Pinpoint the cell where the given text exists, returning its (X, Y) midpoint coordinate. 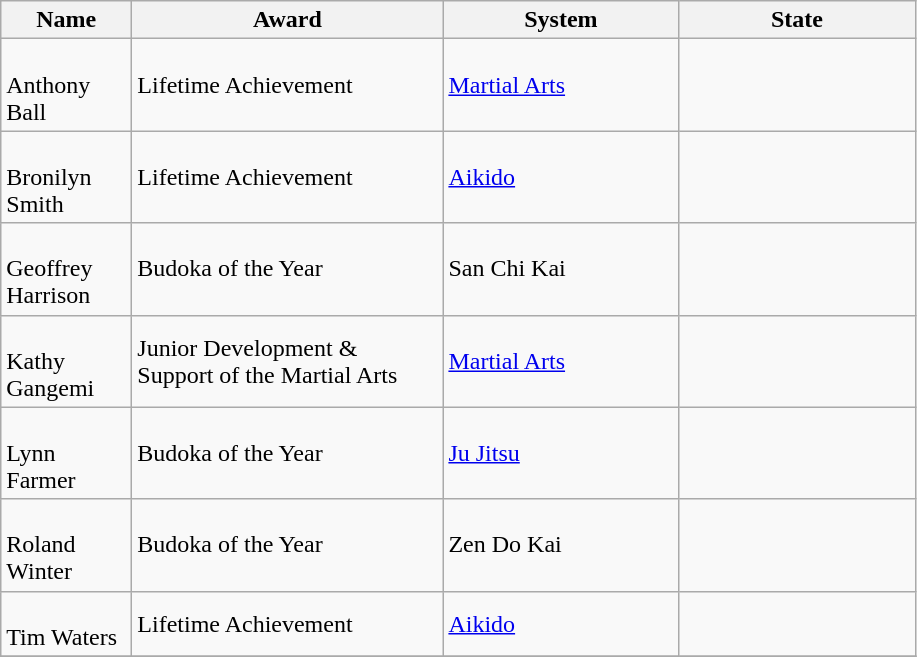
Tim Waters (66, 624)
San Chi Kai (561, 269)
Bronilyn Smith (66, 177)
Junior Development & Support of the Martial Arts (288, 361)
Lynn Farmer (66, 453)
Roland Winter (66, 545)
Name (66, 20)
Anthony Ball (66, 85)
Ju Jitsu (561, 453)
Kathy Gangemi (66, 361)
Geoffrey Harrison (66, 269)
Award (288, 20)
Zen Do Kai (561, 545)
State (797, 20)
System (561, 20)
